Output the [x, y] coordinate of the center of the cell containing the given text.  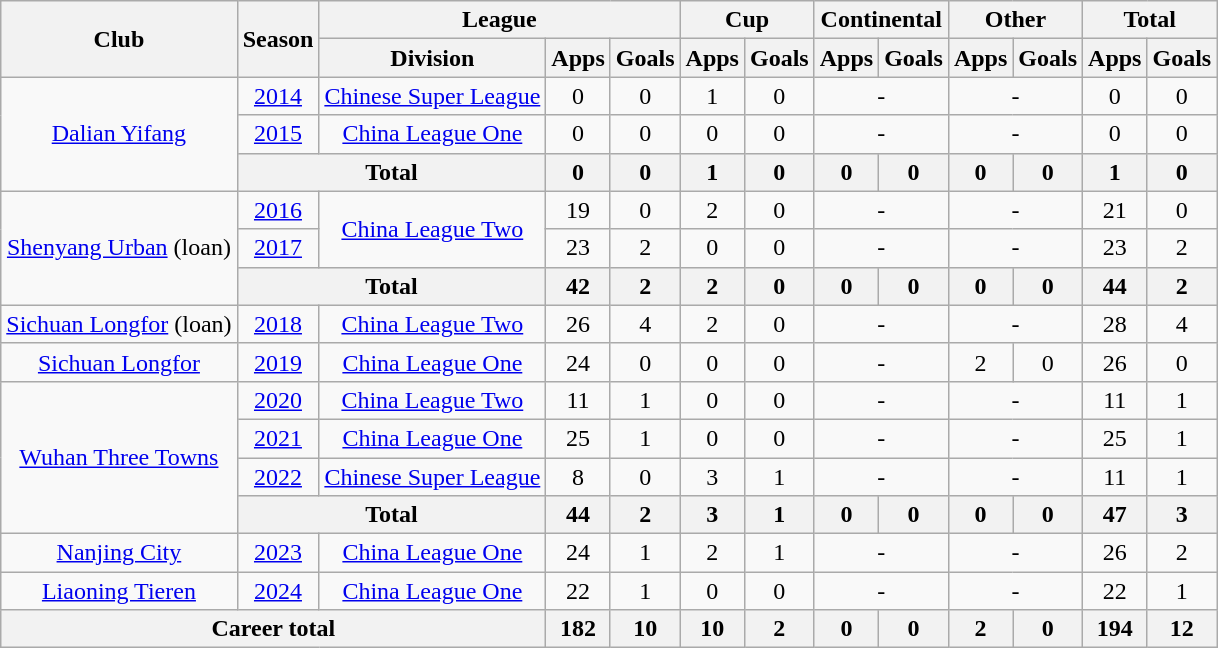
2020 [278, 400]
Dalian Yifang [119, 134]
Continental [881, 20]
12 [1182, 629]
194 [1115, 629]
2015 [278, 134]
Shenyang Urban (loan) [119, 248]
182 [578, 629]
21 [1115, 210]
2018 [278, 324]
19 [578, 210]
Career total [274, 629]
2016 [278, 210]
2014 [278, 96]
42 [578, 286]
Sichuan Longfor [119, 362]
2022 [278, 477]
Liaoning Tieren [119, 591]
Season [278, 39]
Other [1015, 20]
2024 [278, 591]
Wuhan Three Towns [119, 457]
Club [119, 39]
2021 [278, 438]
2023 [278, 553]
2017 [278, 248]
Division [432, 58]
8 [578, 477]
28 [1115, 324]
Cup [747, 20]
League [500, 20]
Sichuan Longfor (loan) [119, 324]
Nanjing City [119, 553]
47 [1115, 515]
2019 [278, 362]
